Determine the [x, y] coordinate at the center of the cell enclosing the given text.  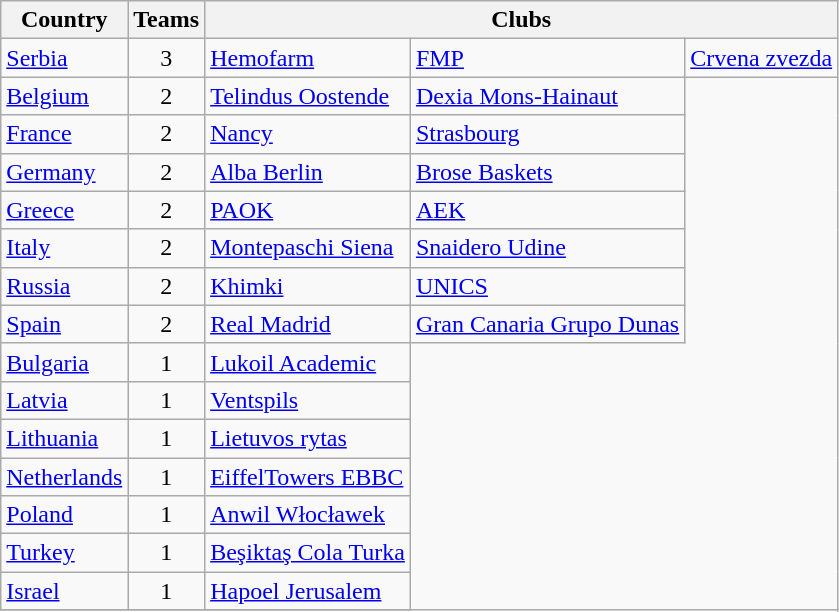
Israel [64, 591]
Montepaschi Siena [308, 248]
Brose Baskets [547, 172]
Greece [64, 210]
Clubs [522, 20]
Teams [166, 20]
Anwil Włocławek [308, 515]
Spain [64, 324]
Lukoil Academic [308, 362]
Lithuania [64, 438]
Real Madrid [308, 324]
AEK [547, 210]
FMP [547, 58]
Alba Berlin [308, 172]
Italy [64, 248]
Belgium [64, 96]
Serbia [64, 58]
UNICS [547, 286]
Latvia [64, 400]
Snaidero Udine [547, 248]
Hemofarm [308, 58]
Germany [64, 172]
PAOK [308, 210]
3 [166, 58]
Ventspils [308, 400]
Country [64, 20]
Nancy [308, 134]
Strasbourg [547, 134]
Dexia Mons-Hainaut [547, 96]
France [64, 134]
Crvena zvezda [762, 58]
Telindus Oostende [308, 96]
Russia [64, 286]
Lietuvos rytas [308, 438]
Beşiktaş Cola Turka [308, 553]
EiffelTowers EBBC [308, 477]
Netherlands [64, 477]
Gran Canaria Grupo Dunas [547, 324]
Bulgaria [64, 362]
Khimki [308, 286]
Poland [64, 515]
Hapoel Jerusalem [308, 591]
Turkey [64, 553]
